Determine the [x, y] coordinate at the center of the cell enclosing the given text.  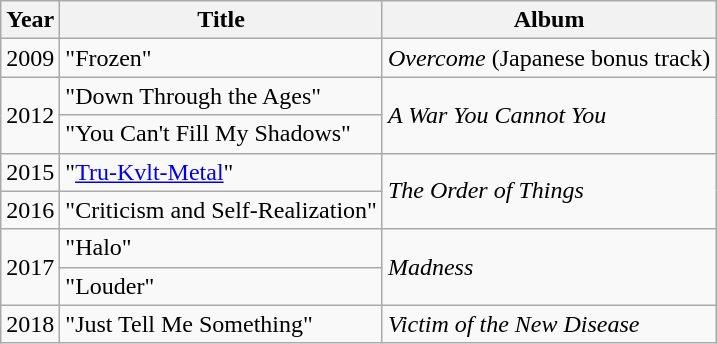
"Louder" [222, 286]
A War You Cannot You [548, 115]
"Down Through the Ages" [222, 96]
Overcome (Japanese bonus track) [548, 58]
Album [548, 20]
Victim of the New Disease [548, 324]
"Tru-Kvlt-Metal" [222, 172]
2017 [30, 267]
"Frozen" [222, 58]
2015 [30, 172]
The Order of Things [548, 191]
Title [222, 20]
"Criticism and Self-Realization" [222, 210]
2016 [30, 210]
2012 [30, 115]
Madness [548, 267]
Year [30, 20]
"Halo" [222, 248]
2018 [30, 324]
"Just Tell Me Something" [222, 324]
2009 [30, 58]
"You Can't Fill My Shadows" [222, 134]
